Provide the (X, Y) coordinate of the cell's center where the given text is located.  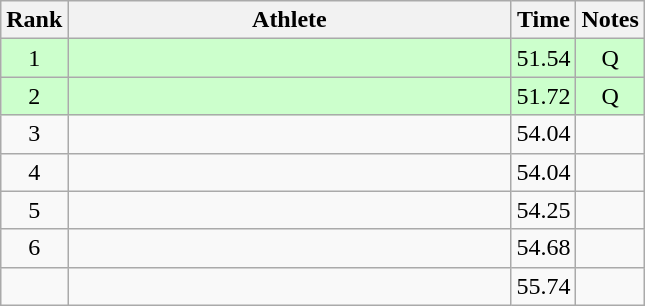
54.25 (544, 210)
1 (34, 58)
3 (34, 134)
2 (34, 96)
Athlete (290, 20)
Rank (34, 20)
51.72 (544, 96)
Notes (610, 20)
54.68 (544, 248)
55.74 (544, 286)
4 (34, 172)
6 (34, 248)
5 (34, 210)
51.54 (544, 58)
Time (544, 20)
